Return [x, y] of the center of cell containing provided text 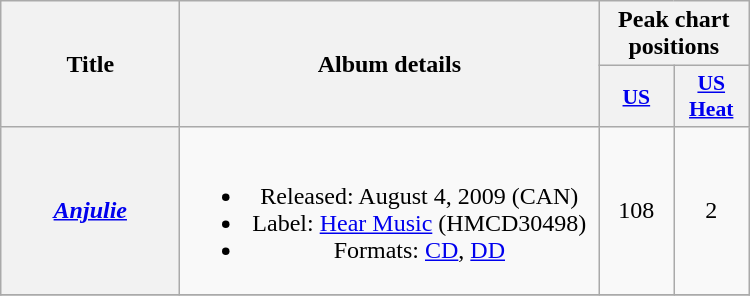
Album details [390, 64]
Title [90, 64]
Peak chart positions [674, 34]
USHeat [712, 96]
US [636, 96]
Released: August 4, 2009 (CAN)Label: Hear Music (HMCD30498)Formats: CD, DD [390, 210]
108 [636, 210]
2 [712, 210]
Anjulie [90, 210]
